Extract the (x, y) coordinate from the center of the cell holding the provided text.  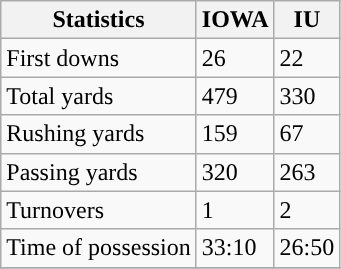
First downs (99, 58)
2 (307, 210)
67 (307, 134)
26:50 (307, 248)
33:10 (235, 248)
1 (235, 210)
Rushing yards (99, 134)
Time of possession (99, 248)
159 (235, 134)
22 (307, 58)
263 (307, 172)
Total yards (99, 96)
320 (235, 172)
IU (307, 20)
330 (307, 96)
Statistics (99, 20)
26 (235, 58)
Turnovers (99, 210)
IOWA (235, 20)
Passing yards (99, 172)
479 (235, 96)
